Provide the (x, y) coordinate of the cell's center where the given text is located.  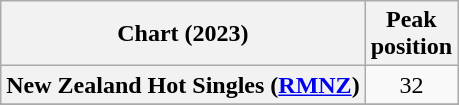
32 (411, 85)
Peakposition (411, 34)
New Zealand Hot Singles (RMNZ) (183, 85)
Chart (2023) (183, 34)
